For the text-containing cell, return its midpoint in (X, Y) coordinate format. 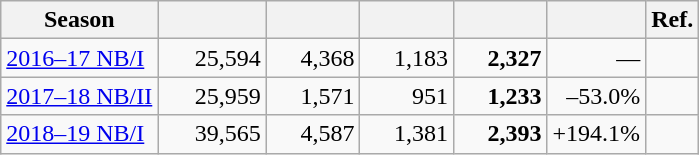
4,587 (313, 134)
2018–19 NB/I (80, 134)
25,594 (212, 58)
— (596, 58)
25,959 (212, 96)
39,565 (212, 134)
2016–17 NB/I (80, 58)
1,233 (500, 96)
2,327 (500, 58)
1,183 (407, 58)
+194.1% (596, 134)
–53.0% (596, 96)
1,571 (313, 96)
Season (80, 20)
2,393 (500, 134)
2017–18 NB/II (80, 96)
4,368 (313, 58)
951 (407, 96)
1,381 (407, 134)
Ref. (672, 20)
